For the text-containing cell, return its midpoint in (X, Y) coordinate format. 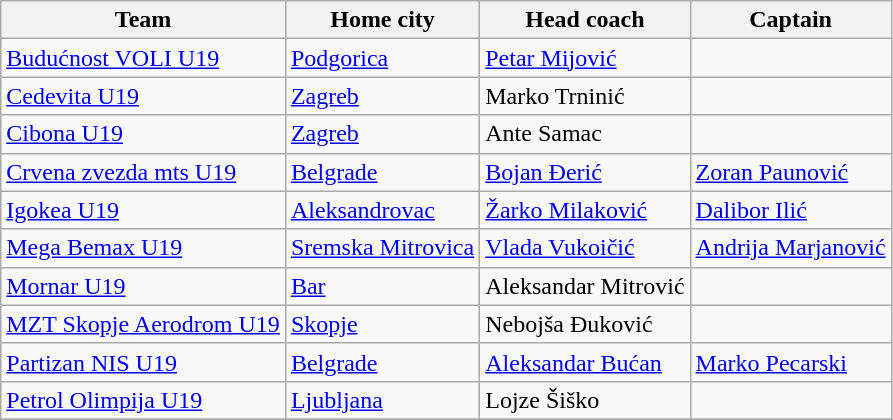
Podgorica (382, 58)
Aleksandar Bućan (585, 362)
Captain (790, 20)
MZT Skopje Aerodrom U19 (144, 324)
Zoran Paunović (790, 172)
Lojze Šiško (585, 400)
Head coach (585, 20)
Marko Pecarski (790, 362)
Mornar U19 (144, 286)
Mega Bemax U19 (144, 248)
Cedevita U19 (144, 96)
Sremska Mitrovica (382, 248)
Andrija Marjanović (790, 248)
Aleksandar Mitrović (585, 286)
Team (144, 20)
Cibona U19 (144, 134)
Budućnost VOLI U19 (144, 58)
Partizan NIS U19 (144, 362)
Petar Mijović (585, 58)
Dalibor Ilić (790, 210)
Ljubljana (382, 400)
Ante Samac (585, 134)
Crvena zvezda mts U19 (144, 172)
Marko Trninić (585, 96)
Nebojša Đuković (585, 324)
Bojan Đerić (585, 172)
Žarko Milaković (585, 210)
Home city (382, 20)
Aleksandrovac (382, 210)
Bar (382, 286)
Petrol Olimpija U19 (144, 400)
Igokea U19 (144, 210)
Skopje (382, 324)
Vlada Vukoičić (585, 248)
